Determine the [x, y] coordinate at the center of the cell enclosing the given text.  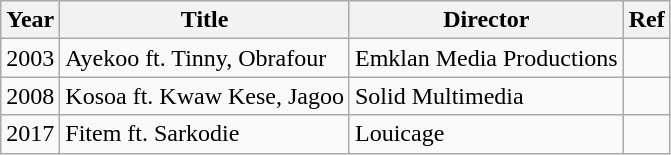
2008 [30, 96]
Kosoa ft. Kwaw Kese, Jagoo [205, 96]
Ref [646, 20]
Director [486, 20]
Emklan Media Productions [486, 58]
Fitem ft. Sarkodie [205, 134]
Louicage [486, 134]
Solid Multimedia [486, 96]
Title [205, 20]
2017 [30, 134]
Ayekoo ft. Tinny, Obrafour [205, 58]
2003 [30, 58]
Year [30, 20]
